For the text-containing cell, return its midpoint in [X, Y] coordinate format. 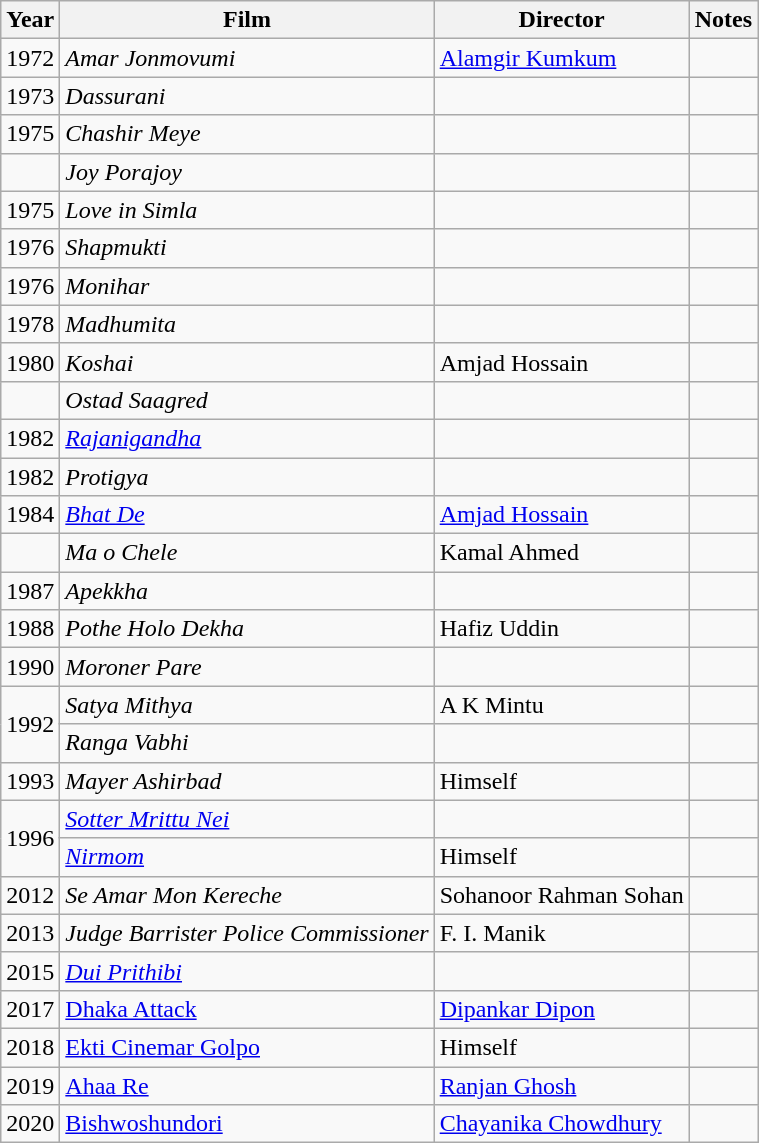
Rajanigandha [247, 438]
Pothe Holo Dekha [247, 629]
Dipankar Dipon [562, 1009]
Ranjan Ghosh [562, 1085]
Protigya [247, 477]
Sohanoor Rahman Sohan [562, 895]
1984 [30, 515]
Satya Mithya [247, 705]
Bishwoshundori [247, 1124]
Joy Porajoy [247, 172]
1972 [30, 58]
Notes [723, 20]
Sotter Mrittu Nei [247, 819]
Monihar [247, 286]
Year [30, 20]
Ranga Vabhi [247, 743]
1988 [30, 629]
Love in Simla [247, 210]
Se Amar Mon Kereche [247, 895]
Bhat De [247, 515]
Madhumita [247, 324]
Kamal Ahmed [562, 553]
Ostad Saagred [247, 400]
Shapmukti [247, 248]
Ekti Cinemar Golpo [247, 1047]
Koshai [247, 362]
Amar Jonmovumi [247, 58]
Ma o Chele [247, 553]
1978 [30, 324]
Hafiz Uddin [562, 629]
Judge Barrister Police Commissioner [247, 933]
2013 [30, 933]
Film [247, 20]
1980 [30, 362]
Director [562, 20]
1973 [30, 96]
2017 [30, 1009]
Ahaa Re [247, 1085]
Nirmom [247, 857]
Apekkha [247, 591]
Dassurani [247, 96]
1990 [30, 667]
2012 [30, 895]
2020 [30, 1124]
Chayanika Chowdhury [562, 1124]
2019 [30, 1085]
1987 [30, 591]
A K Mintu [562, 705]
1992 [30, 724]
Mayer Ashirbad [247, 781]
Dhaka Attack [247, 1009]
2015 [30, 971]
1993 [30, 781]
Chashir Meye [247, 134]
Alamgir Kumkum [562, 58]
F. I. Manik [562, 933]
1996 [30, 838]
2018 [30, 1047]
Moroner Pare [247, 667]
Dui Prithibi [247, 971]
